Search for the cell housing the specified text and yield its [x, y] center coordinate. 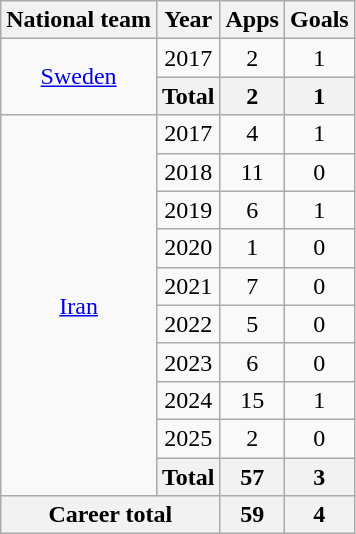
National team [79, 20]
59 [252, 515]
7 [252, 286]
Career total [110, 515]
11 [252, 172]
2021 [188, 286]
Iran [79, 306]
Sweden [79, 77]
5 [252, 324]
Apps [252, 20]
2024 [188, 400]
2023 [188, 362]
2020 [188, 248]
2025 [188, 438]
Goals [319, 20]
57 [252, 477]
2019 [188, 210]
15 [252, 400]
3 [319, 477]
2018 [188, 172]
Year [188, 20]
2022 [188, 324]
